Determine the (x, y) coordinate at the center of the cell enclosing the given text.  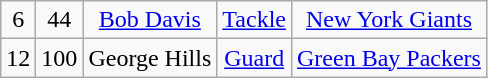
6 (18, 20)
44 (60, 20)
George Hills (150, 58)
Guard (254, 58)
Green Bay Packers (388, 58)
New York Giants (388, 20)
Tackle (254, 20)
12 (18, 58)
100 (60, 58)
Bob Davis (150, 20)
